Return the [x, y] coordinate for the center point of the cell that contains the specified text.  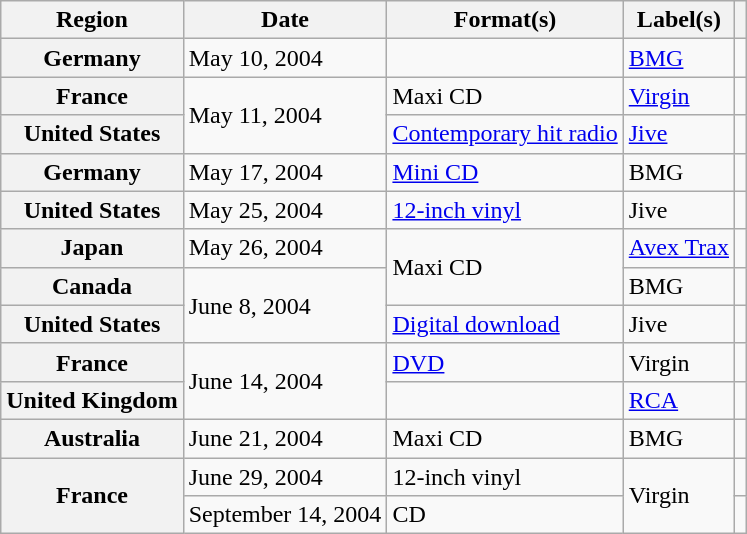
CD [505, 515]
Canada [92, 286]
Format(s) [505, 20]
May 10, 2004 [285, 58]
Australia [92, 438]
June 8, 2004 [285, 305]
Contemporary hit radio [505, 134]
Date [285, 20]
United Kingdom [92, 400]
Digital download [505, 324]
Region [92, 20]
June 29, 2004 [285, 477]
DVD [505, 362]
September 14, 2004 [285, 515]
Avex Trax [678, 248]
RCA [678, 400]
June 14, 2004 [285, 381]
Label(s) [678, 20]
May 25, 2004 [285, 210]
May 11, 2004 [285, 115]
May 26, 2004 [285, 248]
May 17, 2004 [285, 172]
June 21, 2004 [285, 438]
Japan [92, 248]
Mini CD [505, 172]
